Identify which cell holds the provided text, then report its (X, Y) central coordinate. 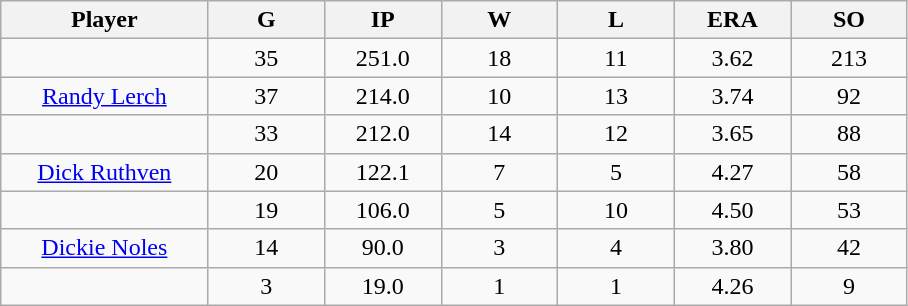
G (266, 20)
L (616, 20)
4 (616, 248)
35 (266, 58)
IP (384, 20)
Dick Ruthven (104, 172)
19 (266, 210)
213 (850, 58)
Player (104, 20)
37 (266, 96)
ERA (732, 20)
4.27 (732, 172)
7 (500, 172)
4.26 (732, 286)
18 (500, 58)
33 (266, 134)
Dickie Noles (104, 248)
122.1 (384, 172)
212.0 (384, 134)
3.80 (732, 248)
251.0 (384, 58)
20 (266, 172)
W (500, 20)
3.74 (732, 96)
11 (616, 58)
90.0 (384, 248)
19.0 (384, 286)
88 (850, 134)
214.0 (384, 96)
Randy Lerch (104, 96)
SO (850, 20)
9 (850, 286)
58 (850, 172)
106.0 (384, 210)
4.50 (732, 210)
42 (850, 248)
13 (616, 96)
3.65 (732, 134)
3.62 (732, 58)
92 (850, 96)
53 (850, 210)
12 (616, 134)
